Return the [X, Y] coordinate for the center point of the cell that contains the specified text.  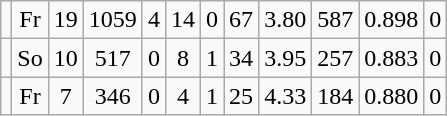
517 [112, 58]
1059 [112, 20]
4.33 [286, 96]
8 [182, 58]
346 [112, 96]
67 [242, 20]
184 [336, 96]
34 [242, 58]
19 [66, 20]
0.898 [392, 20]
14 [182, 20]
0.880 [392, 96]
0.883 [392, 58]
257 [336, 58]
7 [66, 96]
25 [242, 96]
So [30, 58]
10 [66, 58]
3.95 [286, 58]
3.80 [286, 20]
587 [336, 20]
